Return the [x, y] coordinate for the center point of the cell that contains the specified text.  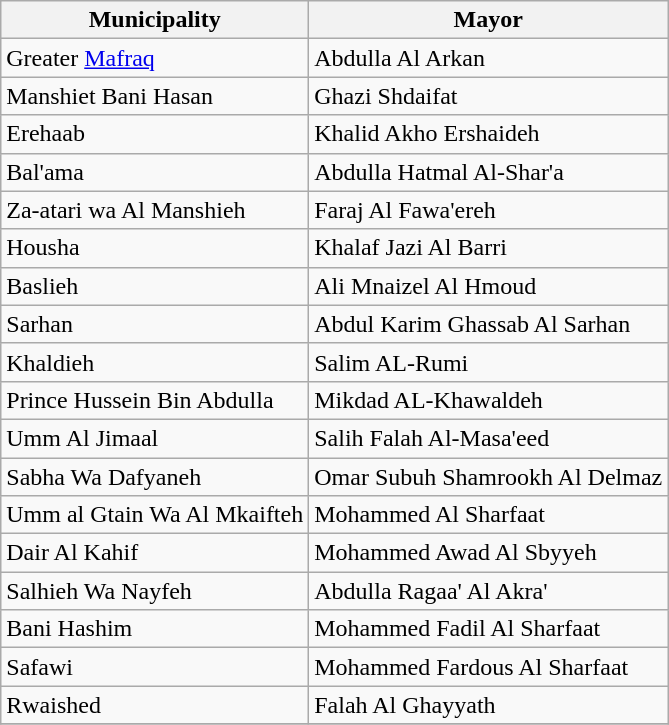
Bal'ama [155, 172]
Mohammed Fardous Al Sharfaat [488, 667]
Abdul Karim Ghassab Al Sarhan [488, 324]
Mohammed Fadil Al Sharfaat [488, 629]
Mohammed Al Sharfaat [488, 515]
Abdulla Al Arkan [488, 58]
Salih Falah Al-Masa'eed [488, 438]
Umm Al Jimaal [155, 438]
Salhieh Wa Nayfeh [155, 591]
Umm al Gtain Wa Al Mkaifteh [155, 515]
Sabha Wa Dafyaneh [155, 477]
Khaldieh [155, 362]
Faraj Al Fawa'ereh [488, 210]
Manshiet Bani Hasan [155, 96]
Abdulla Hatmal Al-Shar'a [488, 172]
Khalid Akho Ershaideh [488, 134]
Mayor [488, 20]
Greater Mafraq [155, 58]
Omar Subuh Shamrookh Al Delmaz [488, 477]
Erehaab [155, 134]
Baslieh [155, 286]
Prince Hussein Bin Abdulla [155, 400]
Ali Mnaizel Al Hmoud [488, 286]
Khalaf Jazi Al Barri [488, 248]
Safawi [155, 667]
Municipality [155, 20]
Salim AL-Rumi [488, 362]
Bani Hashim [155, 629]
Housha [155, 248]
Falah Al Ghayyath [488, 705]
Sarhan [155, 324]
Ghazi Shdaifat [488, 96]
Mikdad AL-Khawaldeh [488, 400]
Mohammed Awad Al Sbyyeh [488, 553]
Rwaished [155, 705]
Dair Al Kahif [155, 553]
Za-atari wa Al Manshieh [155, 210]
Abdulla Ragaa' Al Akra' [488, 591]
